Return [X, Y] of the center of cell containing provided text 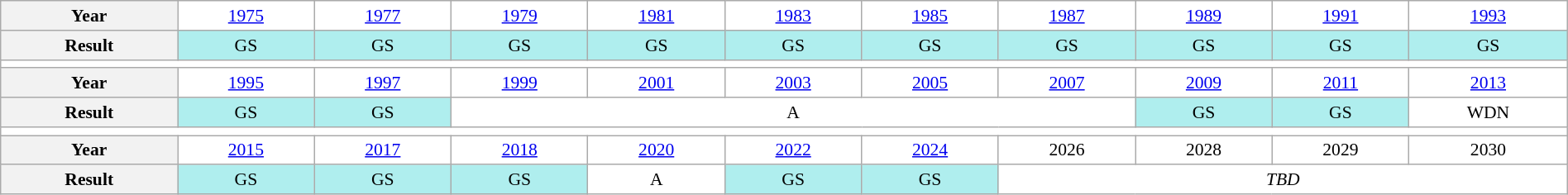
2007 [1067, 83]
2029 [1340, 150]
2009 [1204, 83]
1985 [930, 16]
2005 [930, 83]
2028 [1204, 150]
2003 [792, 83]
2018 [519, 150]
2024 [930, 150]
1991 [1340, 16]
2022 [792, 150]
1981 [657, 16]
2015 [246, 150]
1975 [246, 16]
2011 [1340, 83]
2001 [657, 83]
2017 [382, 150]
1999 [519, 83]
2020 [657, 150]
1977 [382, 16]
2013 [1489, 83]
1987 [1067, 16]
1997 [382, 83]
WDN [1489, 112]
1995 [246, 83]
1989 [1204, 16]
1983 [792, 16]
1993 [1489, 16]
1979 [519, 16]
TBD [1283, 180]
2030 [1489, 150]
2026 [1067, 150]
